Scan for the cell matching the given text and deliver its [X, Y] coordinate at center. 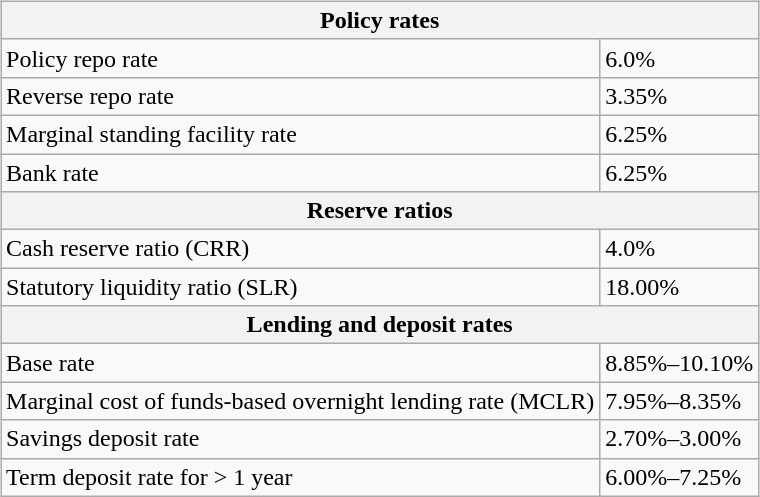
Cash reserve ratio (CRR) [300, 249]
2.70%–3.00% [680, 439]
Savings deposit rate [300, 439]
6.0% [680, 58]
Policy repo rate [300, 58]
Base rate [300, 363]
Bank rate [300, 173]
18.00% [680, 287]
3.35% [680, 96]
4.0% [680, 249]
Term deposit rate for > 1 year [300, 477]
Policy rates [380, 20]
8.85%–10.10% [680, 363]
Marginal cost of funds-based overnight lending rate (MCLR) [300, 401]
Reverse repo rate [300, 96]
Reserve ratios [380, 211]
Statutory liquidity ratio (SLR) [300, 287]
6.00%–7.25% [680, 477]
Lending and deposit rates [380, 325]
7.95%–8.35% [680, 401]
Marginal standing facility rate [300, 134]
